Capture the cell that displays the provided text and extract its (x, y) central coordinate. 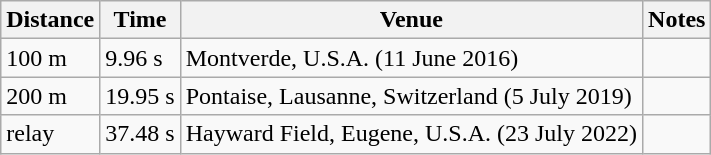
9.96 s (140, 58)
Pontaise, Lausanne, Switzerland (5 July 2019) (411, 96)
100 m (50, 58)
Montverde, U.S.A. (11 June 2016) (411, 58)
Time (140, 20)
Hayward Field, Eugene, U.S.A. (23 July 2022) (411, 134)
relay (50, 134)
Distance (50, 20)
37.48 s (140, 134)
19.95 s (140, 96)
200 m (50, 96)
Venue (411, 20)
Notes (677, 20)
